Identify which cell holds the provided text, then report its (x, y) central coordinate. 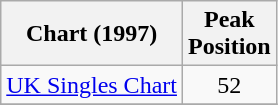
52 (229, 85)
UK Singles Chart (92, 85)
PeakPosition (229, 34)
Chart (1997) (92, 34)
